From the cell containing the given text, extract its center point as (X, Y) coordinate. 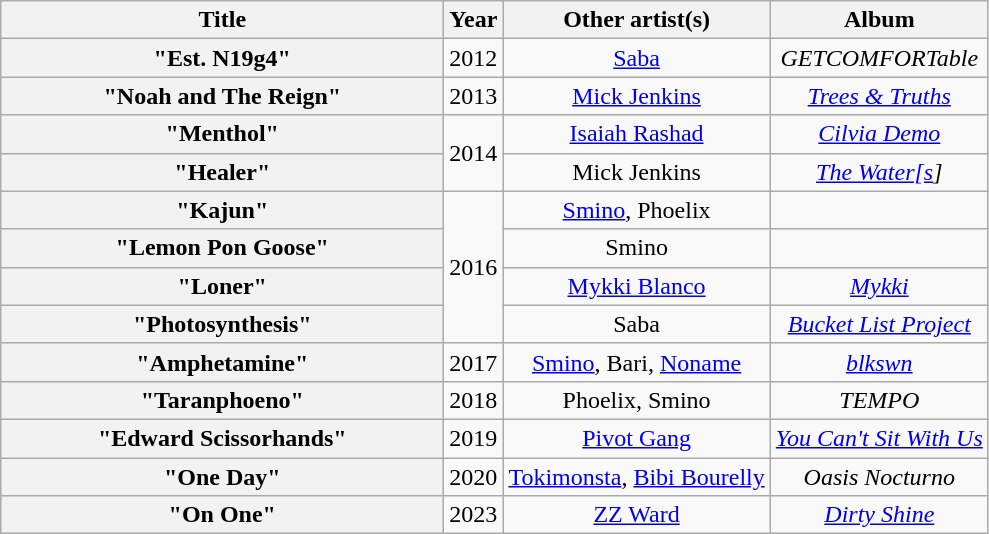
Bucket List Project (879, 324)
Oasis Nocturno (879, 477)
Mykki Blanco (636, 286)
"Amphetamine" (222, 362)
2017 (474, 362)
"Lemon Pon Goose" (222, 248)
"Taranphoeno" (222, 400)
2012 (474, 58)
"Est. N19g4" (222, 58)
"Noah and The Reign" (222, 96)
TEMPO (879, 400)
Tokimonsta, Bibi Bourelly (636, 477)
"Healer" (222, 172)
"One Day" (222, 477)
"Menthol" (222, 134)
GETCOMFORTable (879, 58)
"Kajun" (222, 210)
Pivot Gang (636, 438)
2020 (474, 477)
Isaiah Rashad (636, 134)
2016 (474, 267)
2018 (474, 400)
"On One" (222, 515)
The Water[s] (879, 172)
2019 (474, 438)
You Can't Sit With Us (879, 438)
Mykki (879, 286)
Title (222, 20)
Smino, Phoelix (636, 210)
2023 (474, 515)
Smino, Bari, Noname (636, 362)
"Loner" (222, 286)
ZZ Ward (636, 515)
2013 (474, 96)
2014 (474, 153)
Album (879, 20)
Cilvia Demo (879, 134)
Phoelix, Smino (636, 400)
Other artist(s) (636, 20)
blkswn (879, 362)
Year (474, 20)
"Photosynthesis" (222, 324)
"Edward Scissorhands" (222, 438)
Trees & Truths (879, 96)
Smino (636, 248)
Dirty Shine (879, 515)
